Capture the cell that displays the provided text and extract its [x, y] central coordinate. 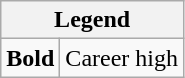
Career high [122, 58]
Legend [92, 20]
Bold [30, 58]
